Determine the (X, Y) coordinate at the center of the cell enclosing the given text.  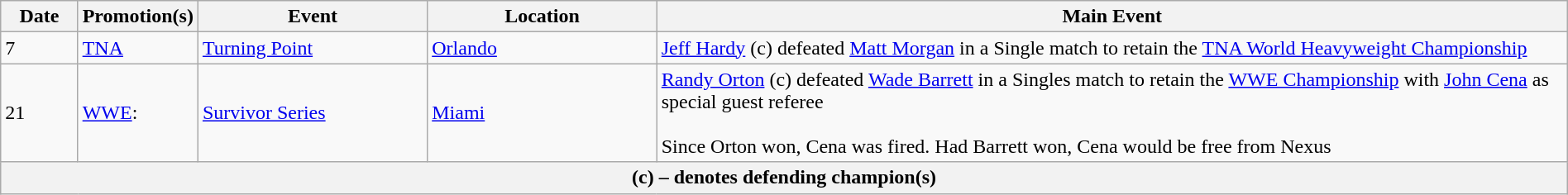
Main Event (1111, 17)
Promotion(s) (137, 17)
TNA (137, 48)
(c) – denotes defending champion(s) (784, 178)
7 (40, 48)
Location (543, 17)
Date (40, 17)
Jeff Hardy (c) defeated Matt Morgan in a Single match to retain the TNA World Heavyweight Championship (1111, 48)
Miami (543, 112)
21 (40, 112)
Turning Point (313, 48)
Event (313, 17)
Orlando (543, 48)
WWE: (137, 112)
Survivor Series (313, 112)
